Locate the cell with the specified text and output its [x, y] center coordinate. 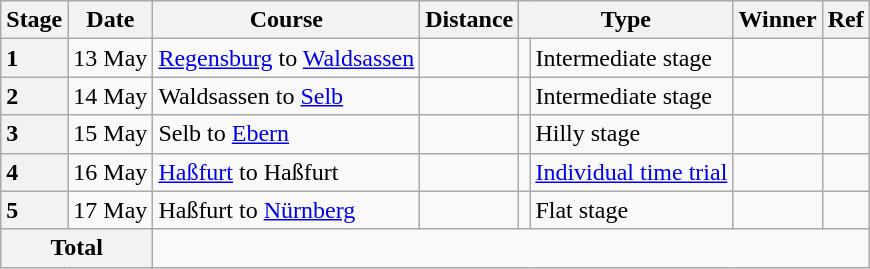
16 May [110, 172]
3 [34, 134]
1 [34, 58]
13 May [110, 58]
Winner [778, 20]
Ref [846, 20]
Flat stage [632, 210]
Total [77, 248]
Haßfurt to Haßfurt [286, 172]
Waldsassen to Selb [286, 96]
Hilly stage [632, 134]
15 May [110, 134]
Course [286, 20]
Regensburg to Waldsassen [286, 58]
Type [626, 20]
Individual time trial [632, 172]
Haßfurt to Nürnberg [286, 210]
4 [34, 172]
2 [34, 96]
Selb to Ebern [286, 134]
5 [34, 210]
Date [110, 20]
17 May [110, 210]
Stage [34, 20]
14 May [110, 96]
Distance [470, 20]
